Identify which cell holds the provided text, then report its (X, Y) central coordinate. 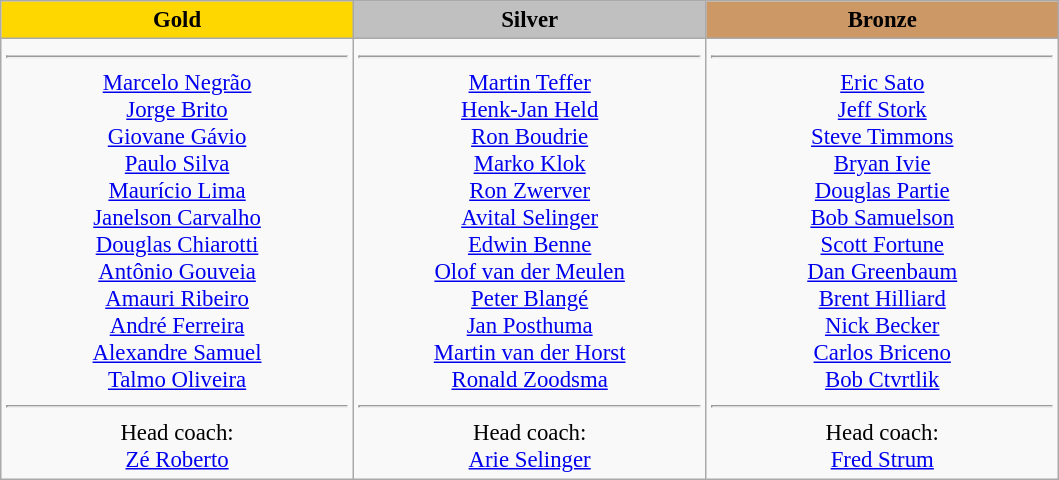
Gold (178, 20)
Silver (530, 20)
Bronze (882, 20)
